Identify which cell holds the provided text, then report its (x, y) central coordinate. 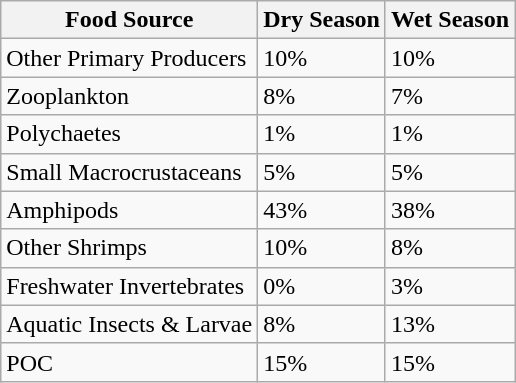
Wet Season (450, 20)
Zooplankton (130, 96)
Polychaetes (130, 134)
POC (130, 362)
Dry Season (322, 20)
7% (450, 96)
38% (450, 210)
Food Source (130, 20)
0% (322, 286)
Small Macrocrustaceans (130, 172)
Aquatic Insects & Larvae (130, 324)
Other Shrimps (130, 248)
13% (450, 324)
Other Primary Producers (130, 58)
Amphipods (130, 210)
Freshwater Invertebrates (130, 286)
43% (322, 210)
3% (450, 286)
